Extract the [X, Y] coordinate from the center of the cell holding the provided text.  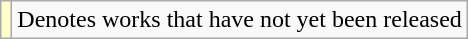
Denotes works that have not yet been released [240, 20]
